Pinpoint the cell where the given text exists, returning its (x, y) midpoint coordinate. 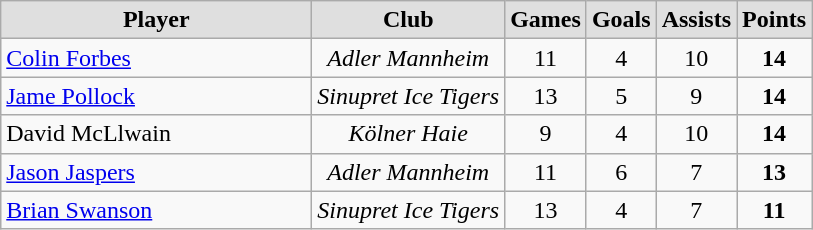
Player (156, 20)
Goals (621, 20)
5 (621, 96)
Games (546, 20)
Points (774, 20)
Jason Jaspers (156, 172)
Kölner Haie (408, 134)
Brian Swanson (156, 210)
Colin Forbes (156, 58)
Assists (696, 20)
Jame Pollock (156, 96)
6 (621, 172)
David McLlwain (156, 134)
Club (408, 20)
